Determine the [X, Y] coordinate at the center of the cell enclosing the given text.  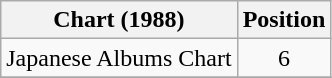
6 [284, 58]
Chart (1988) [119, 20]
Japanese Albums Chart [119, 58]
Position [284, 20]
